From the cell containing the given text, extract its center point as [X, Y] coordinate. 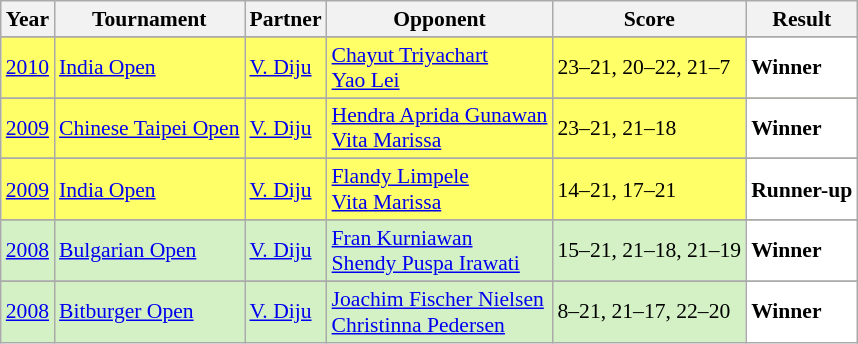
Bulgarian Open [149, 250]
Year [28, 19]
Bitburger Open [149, 312]
Hendra Aprida Gunawan Vita Marissa [440, 128]
23–21, 21–18 [649, 128]
Score [649, 19]
Runner-up [802, 190]
Chinese Taipei Open [149, 128]
Fran Kurniawan Shendy Puspa Irawati [440, 250]
Opponent [440, 19]
Flandy Limpele Vita Marissa [440, 190]
Partner [285, 19]
Joachim Fischer Nielsen Christinna Pedersen [440, 312]
8–21, 21–17, 22–20 [649, 312]
Result [802, 19]
Chayut Triyachart Yao Lei [440, 68]
15–21, 21–18, 21–19 [649, 250]
14–21, 17–21 [649, 190]
23–21, 20–22, 21–7 [649, 68]
2010 [28, 68]
Tournament [149, 19]
